Return the (x, y) coordinate for the center point of the cell that contains the specified text.  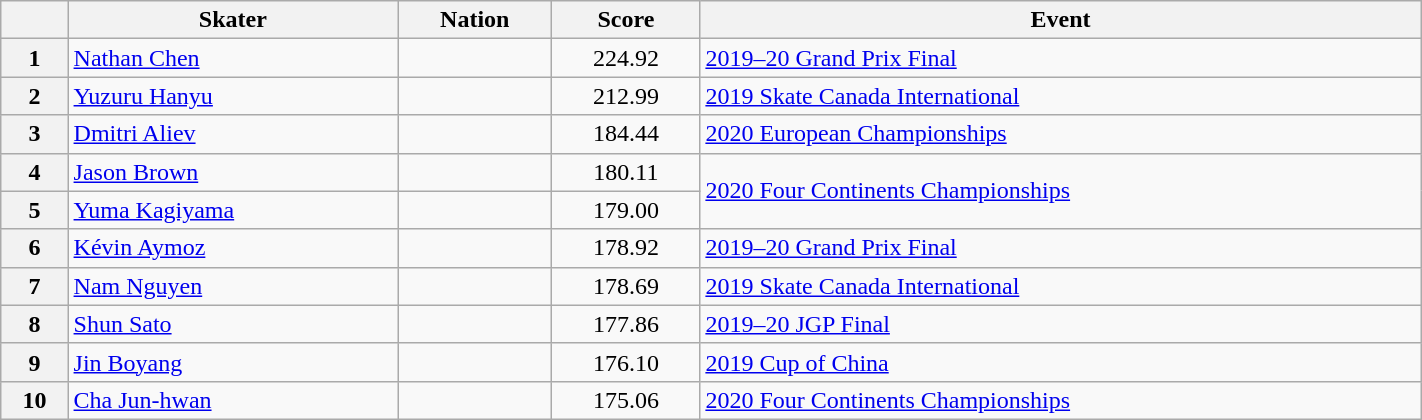
7 (34, 286)
8 (34, 324)
224.92 (626, 58)
10 (34, 400)
5 (34, 210)
1 (34, 58)
Nathan Chen (233, 58)
2019–20 JGP Final (1060, 324)
Skater (233, 20)
Jason Brown (233, 172)
177.86 (626, 324)
Event (1060, 20)
176.10 (626, 362)
178.92 (626, 248)
4 (34, 172)
6 (34, 248)
179.00 (626, 210)
3 (34, 134)
Nam Nguyen (233, 286)
2020 European Championships (1060, 134)
9 (34, 362)
175.06 (626, 400)
2 (34, 96)
Yuma Kagiyama (233, 210)
Dmitri Aliev (233, 134)
180.11 (626, 172)
178.69 (626, 286)
Cha Jun-hwan (233, 400)
212.99 (626, 96)
Score (626, 20)
Yuzuru Hanyu (233, 96)
184.44 (626, 134)
Shun Sato (233, 324)
2019 Cup of China (1060, 362)
Nation (475, 20)
Jin Boyang (233, 362)
Kévin Aymoz (233, 248)
